Scan for the cell matching the given text and deliver its [X, Y] coordinate at center. 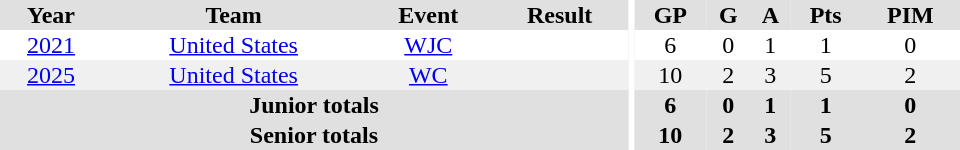
A [770, 15]
2021 [51, 45]
GP [670, 15]
Result [560, 15]
PIM [910, 15]
G [728, 15]
2025 [51, 75]
Event [428, 15]
WJC [428, 45]
Junior totals [314, 105]
Pts [826, 15]
Senior totals [314, 135]
Year [51, 15]
Team [234, 15]
WC [428, 75]
